Output the (x, y) coordinate of the center of the cell containing the given text.  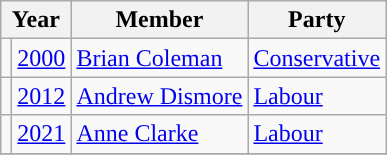
Party (317, 20)
2012 (42, 96)
Brian Coleman (160, 58)
Conservative (317, 58)
Anne Clarke (160, 134)
Member (160, 20)
Year (36, 20)
2021 (42, 134)
Andrew Dismore (160, 96)
2000 (42, 58)
